Provide the (x, y) coordinate of the cell's center where the given text is located.  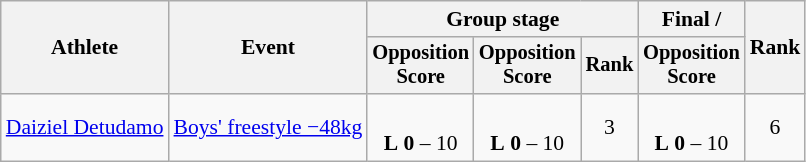
Final / (692, 19)
Event (268, 48)
6 (776, 128)
Group stage (502, 19)
Athlete (85, 48)
3 (610, 128)
Boys' freestyle −48kg (268, 128)
Daiziel Detudamo (85, 128)
